Determine the [X, Y] coordinate at the center of the cell enclosing the given text.  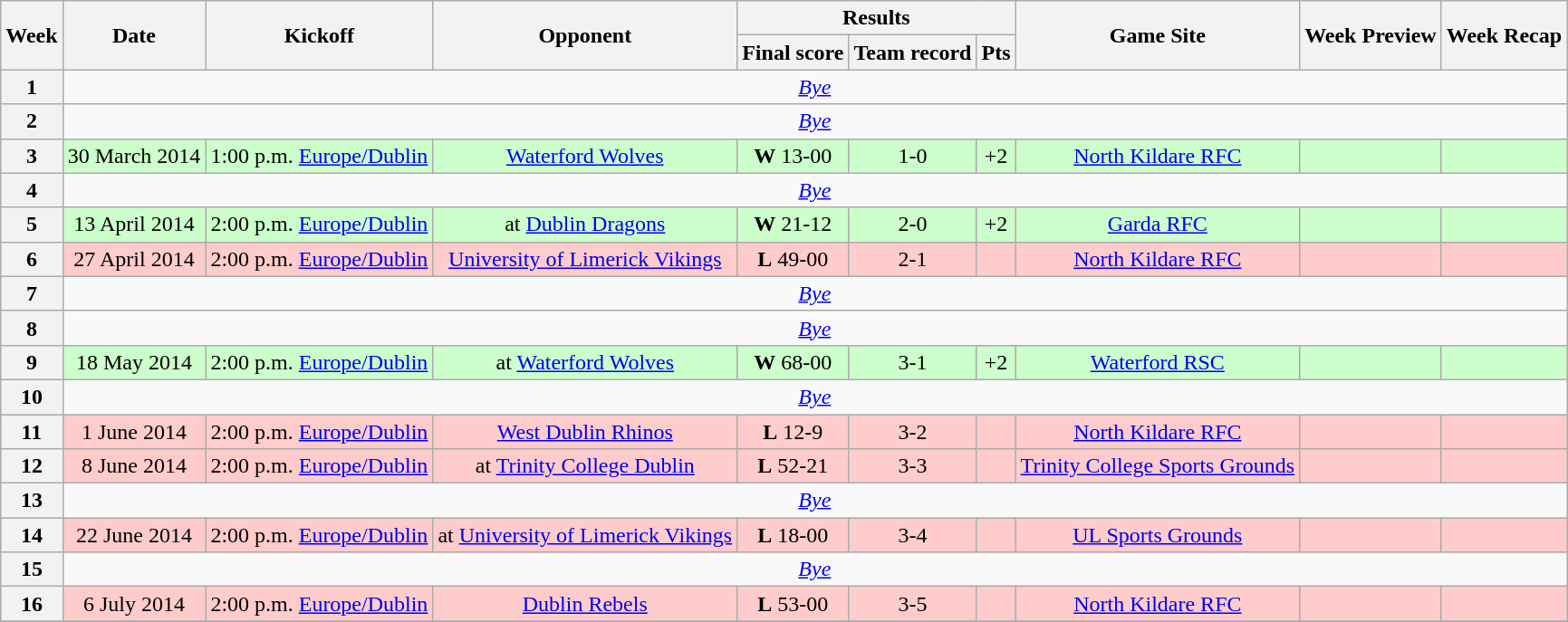
3-4 [913, 535]
22 June 2014 [134, 535]
Game Site [1158, 35]
at University of Limerick Vikings [585, 535]
2 [32, 121]
L 52-21 [794, 466]
1 [32, 87]
Pts [996, 53]
Waterford RSC [1158, 362]
Opponent [585, 35]
2-0 [913, 225]
6 [32, 259]
at Dublin Dragons [585, 225]
13 April 2014 [134, 225]
15 [32, 569]
1:00 p.m. Europe/Dublin [319, 156]
9 [32, 362]
7 [32, 293]
Week Recap [1504, 35]
West Dublin Rhinos [585, 432]
Kickoff [319, 35]
3-2 [913, 432]
at Waterford Wolves [585, 362]
4 [32, 190]
12 [32, 466]
Dublin Rebels [585, 604]
Date [134, 35]
Team record [913, 53]
Final score [794, 53]
30 March 2014 [134, 156]
Trinity College Sports Grounds [1158, 466]
18 May 2014 [134, 362]
14 [32, 535]
W 13-00 [794, 156]
L 12-9 [794, 432]
W 21-12 [794, 225]
L 53-00 [794, 604]
1-0 [913, 156]
L 49-00 [794, 259]
8 [32, 328]
at Trinity College Dublin [585, 466]
Garda RFC [1158, 225]
W 68-00 [794, 362]
1 June 2014 [134, 432]
27 April 2014 [134, 259]
L 18-00 [794, 535]
Week [32, 35]
5 [32, 225]
3-3 [913, 466]
11 [32, 432]
Week Preview [1371, 35]
3 [32, 156]
8 June 2014 [134, 466]
University of Limerick Vikings [585, 259]
16 [32, 604]
Results [877, 18]
3-1 [913, 362]
13 [32, 501]
UL Sports Grounds [1158, 535]
6 July 2014 [134, 604]
10 [32, 397]
Waterford Wolves [585, 156]
2-1 [913, 259]
3-5 [913, 604]
